Search for the cell housing the specified text and yield its [X, Y] center coordinate. 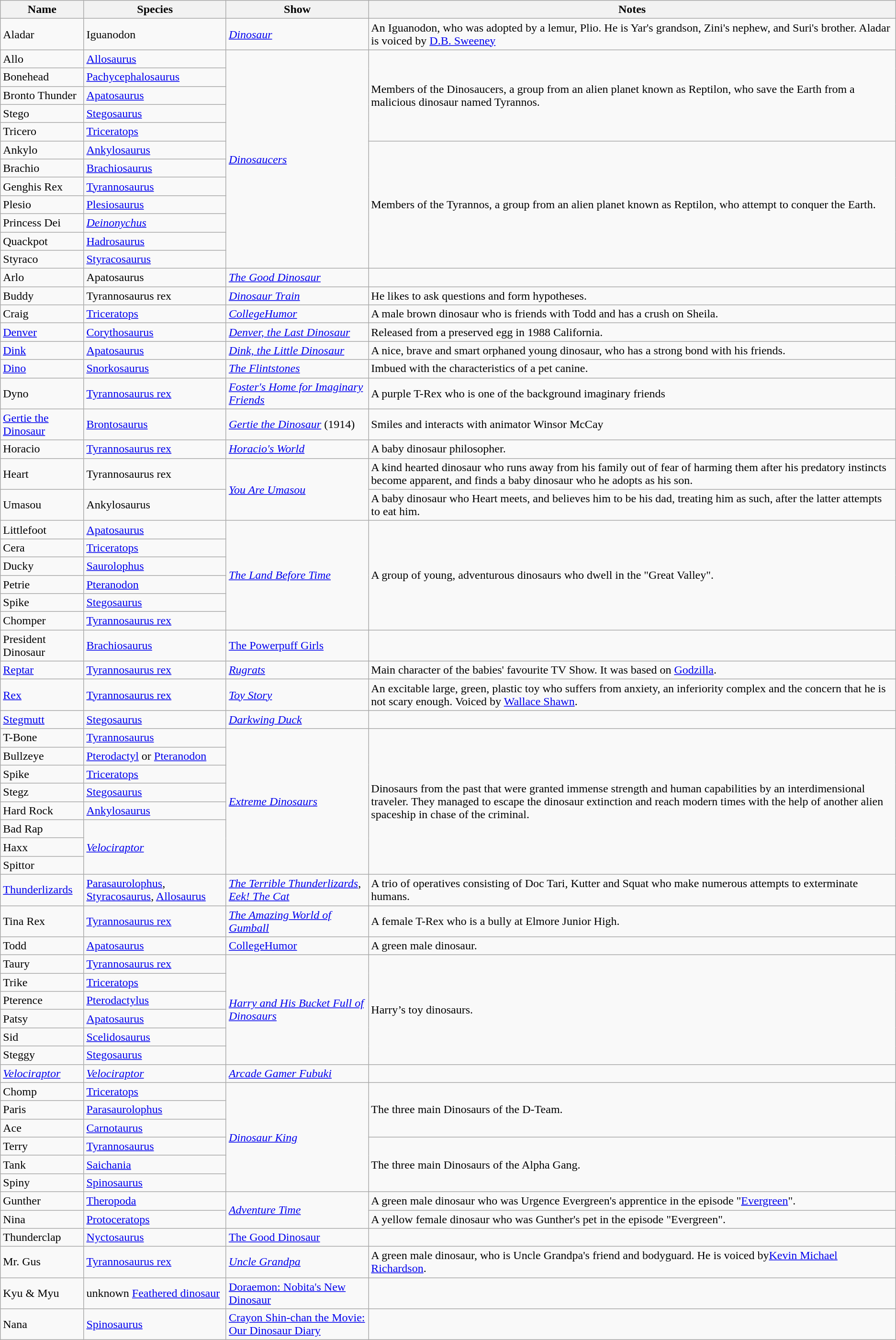
Toy Story [297, 695]
Brachio [42, 168]
Scelidosaurus [155, 1037]
The Powerpuff Girls [297, 645]
The Flintstones [297, 369]
Nyctosaurus [155, 1238]
Horacio [42, 449]
Members of the Dinosaucers, a group from an alien planet known as Reptilon, who save the Earth from a malicious dinosaur named Tyrannos. [632, 95]
Carnotaurus [155, 1128]
Rex [42, 695]
A green male dinosaur, who is Uncle Grandpa's friend and bodyguard. He is voiced byKevin Michael Richardson. [632, 1262]
Adventure Time [297, 1210]
A green male dinosaur. [632, 946]
Stegmutt [42, 720]
Tricero [42, 132]
Petrie [42, 585]
Main character of the babies' favourite TV Show. It was based on Godzilla. [632, 670]
Members of the Tyrannos, a group from an alien planet known as Reptilon, who attempt to conquer the Earth. [632, 204]
Parasaurolophus [155, 1110]
Paris [42, 1110]
Saurolophus [155, 566]
Gertie the Dinosaur [42, 424]
Pteranodon [155, 585]
Bonehead [42, 77]
The Land Before Time [297, 575]
Rugrats [297, 670]
Sid [42, 1037]
Chomper [42, 621]
A trio of operatives consisting of Doc Tari, Kutter and Squat who make numerous attempts to exterminate humans. [632, 890]
A purple T-Rex who is one of the background imaginary friends [632, 394]
Tank [42, 1164]
Plesio [42, 204]
A yellow female dinosaur who was Gunther's pet in the episode "Evergreen". [632, 1219]
Bullzeye [42, 756]
Spiny [42, 1182]
Stegz [42, 792]
Haxx [42, 847]
Gunther [42, 1201]
Parasaurolophus, Styracosaurus, Allosaurus [155, 890]
A male brown dinosaur who is friends with Todd and has a crush on Sheila. [632, 314]
Craig [42, 314]
Tina Rex [42, 921]
He likes to ask questions and form hypotheses. [632, 296]
Dinosaur [297, 34]
Quackpot [42, 241]
Harry and His Bucket Full of Dinosaurs [297, 1010]
Protoceratops [155, 1219]
Spittor [42, 865]
Dink [42, 350]
Mr. Gus [42, 1262]
Ace [42, 1128]
An Iguanodon, who was adopted by a lemur, Plio. He is Yar's grandson, Zini's nephew, and Suri's brother. Aladar is voiced by D.B. Sweeney [632, 34]
Chomp [42, 1092]
A nice, brave and smart orphaned young dinosaur, who has a strong bond with his friends. [632, 350]
Buddy [42, 296]
Genghis Rex [42, 186]
Patsy [42, 1019]
Umasou [42, 505]
Deinonychus [155, 223]
Brontosaurus [155, 424]
Thunderclap [42, 1238]
Ankylo [42, 150]
A green male dinosaur who was Urgence Evergreen's apprentice in the episode "Evergreen". [632, 1201]
Crayon Shin-chan the Movie: Our Dinosaur Diary [297, 1324]
Dinosaucers [297, 159]
Darkwing Duck [297, 720]
A female T-Rex who is a bully at Elmore Junior High. [632, 921]
Allo [42, 59]
Pterence [42, 1001]
Allosaurus [155, 59]
Princess Dei [42, 223]
A group of young, adventurous dinosaurs who dwell in the "Great Valley". [632, 575]
Terry [42, 1146]
Dino [42, 369]
Trike [42, 982]
Released from a preserved egg in 1988 California. [632, 332]
Saichania [155, 1164]
Arcade Gamer Fubuki [297, 1073]
Uncle Grandpa [297, 1262]
Todd [42, 946]
Kyu & Myu [42, 1294]
Denver, the Last Dinosaur [297, 332]
Doraemon: Nobita's New Dinosaur [297, 1294]
Gertie the Dinosaur (1914) [297, 424]
Iguanodon [155, 34]
Harry’s toy dinosaurs. [632, 1010]
President Dinosaur [42, 645]
The Terrible Thunderlizards, Eek! The Cat [297, 890]
Pachycephalosaurus [155, 77]
Species [155, 10]
Aladar [42, 34]
Pterodactylus [155, 1001]
A baby dinosaur who Heart meets, and believes him to be his dad, treating him as such, after the latter attempts to eat him. [632, 505]
Arlo [42, 278]
Name [42, 10]
Dyno [42, 394]
Reptar [42, 670]
Plesiosaurus [155, 204]
Theropoda [155, 1201]
Taury [42, 964]
Nana [42, 1324]
Corythosaurus [155, 332]
Littlefoot [42, 529]
Show [297, 10]
unknown Feathered dinosaur [155, 1294]
Styraco [42, 259]
Cera [42, 548]
Extreme Dinosaurs [297, 801]
Hadrosaurus [155, 241]
Ducky [42, 566]
Dinosaur Train [297, 296]
Foster's Home for Imaginary Friends [297, 394]
Dink, the Little Dinosaur [297, 350]
Horacio's World [297, 449]
Smiles and interacts with animator Winsor McCay [632, 424]
The three main Dinosaurs of the D-Team. [632, 1110]
Bad Rap [42, 829]
The three main Dinosaurs of the Alpha Gang. [632, 1164]
Heart [42, 474]
Stego [42, 113]
Bronto Thunder [42, 95]
Pterodactyl or Pteranodon [155, 756]
Styracosaurus [155, 259]
Denver [42, 332]
T-Bone [42, 738]
You Are Umasou [297, 489]
A baby dinosaur philosopher. [632, 449]
Imbued with the characteristics of a pet canine. [632, 369]
Dinosaur King [297, 1137]
Steggy [42, 1055]
Notes [632, 10]
Hard Rock [42, 811]
Snorkosaurus [155, 369]
The Amazing World of Gumball [297, 921]
Nina [42, 1219]
Thunderlizards [42, 890]
